Find where the given text appears and provide that cell's center as [x, y] coordinate. 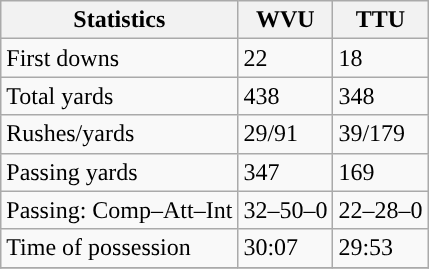
29/91 [286, 134]
Total yards [120, 96]
32–50–0 [286, 210]
169 [380, 172]
348 [380, 96]
22–28–0 [380, 210]
Statistics [120, 20]
18 [380, 58]
First downs [120, 58]
Time of possession [120, 248]
22 [286, 58]
29:53 [380, 248]
438 [286, 96]
Passing: Comp–Att–Int [120, 210]
30:07 [286, 248]
39/179 [380, 134]
TTU [380, 20]
WVU [286, 20]
Passing yards [120, 172]
347 [286, 172]
Rushes/yards [120, 134]
